Detect which cell encompasses the target text, then output its [x, y] center coordinate. 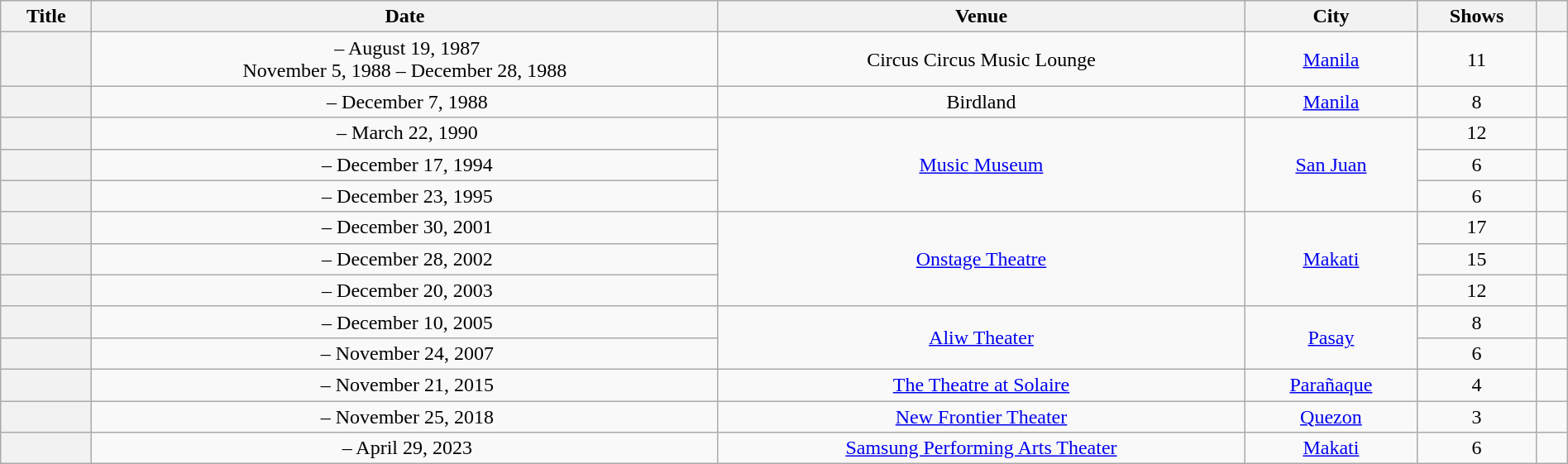
– December 30, 2001 [405, 227]
15 [1477, 259]
– December 7, 1988 [405, 102]
Shows [1477, 17]
Quezon [1331, 416]
– December 23, 1995 [405, 196]
New Frontier Theater [981, 416]
City [1331, 17]
– December 10, 2005 [405, 322]
– March 22, 1990 [405, 133]
Aliw Theater [981, 337]
4 [1477, 385]
Pasay [1331, 337]
11 [1477, 60]
Samsung Performing Arts Theater [981, 448]
– December 20, 2003 [405, 290]
– April 29, 2023 [405, 448]
– August 19, 1987November 5, 1988 – December 28, 1988 [405, 60]
San Juan [1331, 165]
Parañaque [1331, 385]
Title [46, 17]
Venue [981, 17]
Music Museum [981, 165]
Date [405, 17]
3 [1477, 416]
17 [1477, 227]
– November 24, 2007 [405, 353]
Onstage Theatre [981, 259]
Birdland [981, 102]
– December 17, 1994 [405, 165]
– November 21, 2015 [405, 385]
Circus Circus Music Lounge [981, 60]
– November 25, 2018 [405, 416]
– December 28, 2002 [405, 259]
The Theatre at Solaire [981, 385]
